For the text-containing cell, return its midpoint in (x, y) coordinate format. 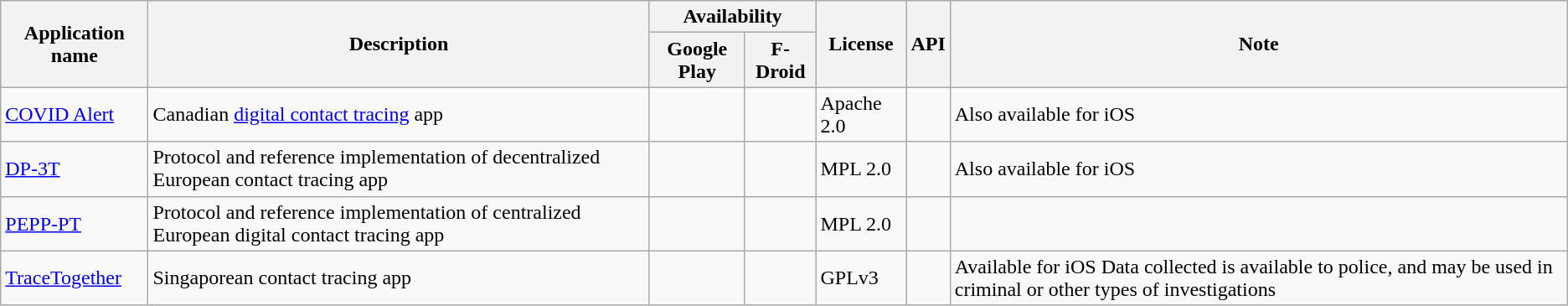
Singaporean contact tracing app (399, 278)
DP-3T (75, 169)
COVID Alert (75, 114)
Description (399, 44)
Application name (75, 44)
Protocol and reference implementation of centralized European digital contact tracing app (399, 223)
F-Droid (780, 60)
License (861, 44)
API (928, 44)
Protocol and reference implementation of decentralized European contact tracing app (399, 169)
Apache 2.0 (861, 114)
Google Play (697, 60)
Available for iOS Data collected is available to police, and may be used in criminal or other types of investigations (1258, 278)
Availability (732, 17)
TraceTogether (75, 278)
PEPP-PT (75, 223)
Note (1258, 44)
Canadian digital contact tracing app (399, 114)
GPLv3 (861, 278)
